Pinpoint the cell where the given text exists, returning its [X, Y] midpoint coordinate. 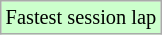
Fastest session lap [81, 17]
